Find where the given text appears and provide that cell's center as [X, Y] coordinate. 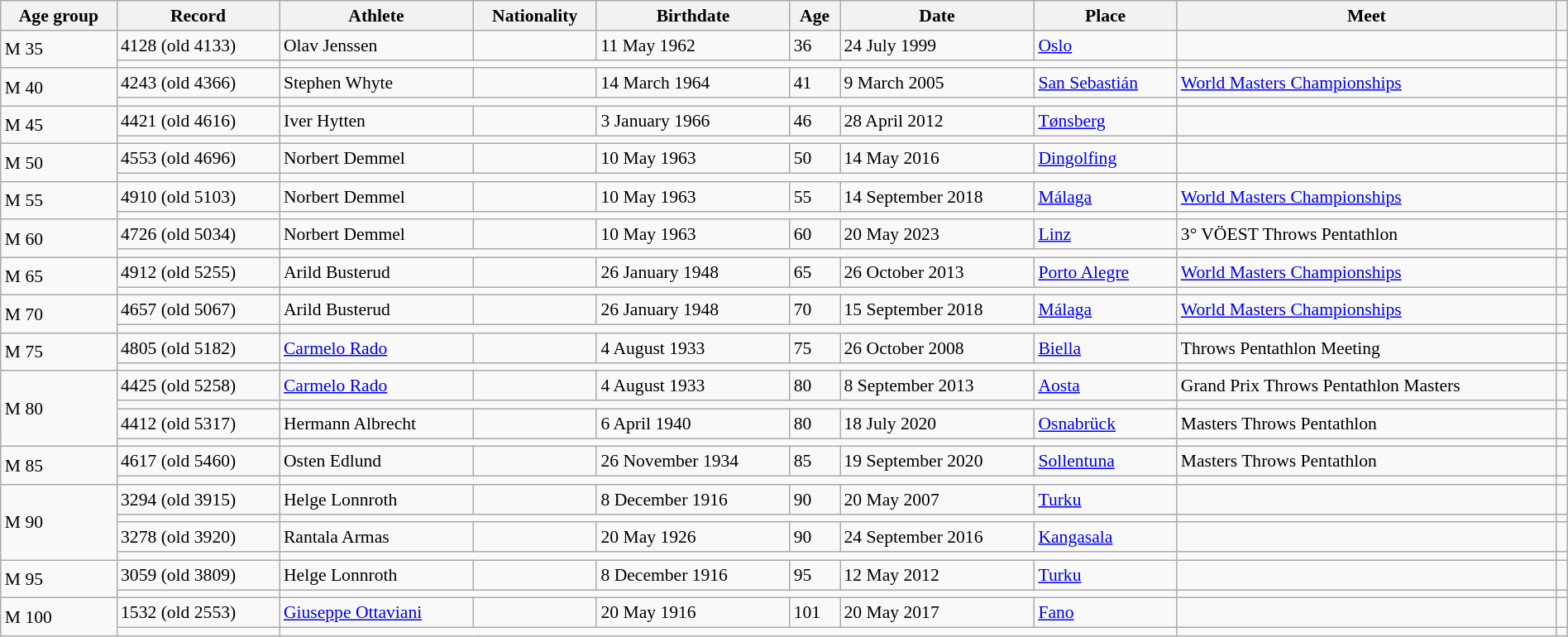
20 May 2017 [938, 613]
24 July 1999 [938, 45]
3 January 1966 [693, 121]
20 May 1916 [693, 613]
M 55 [59, 201]
Grand Prix Throws Pentathlon Masters [1366, 386]
Biella [1105, 348]
19 September 2020 [938, 462]
Olav Jenssen [376, 45]
Giuseppe Ottaviani [376, 613]
M 95 [59, 579]
Osnabrück [1105, 424]
San Sebastián [1105, 84]
85 [815, 462]
Sollentuna [1105, 462]
3059 (old 3809) [198, 575]
Tønsberg [1105, 121]
4657 (old 5067) [198, 310]
95 [815, 575]
Oslo [1105, 45]
Birthdate [693, 16]
4912 (old 5255) [198, 272]
70 [815, 310]
4617 (old 5460) [198, 462]
6 April 1940 [693, 424]
Stephen Whyte [376, 84]
4243 (old 4366) [198, 84]
Place [1105, 16]
4425 (old 5258) [198, 386]
15 September 2018 [938, 310]
11 May 1962 [693, 45]
M 75 [59, 352]
Porto Alegre [1105, 272]
Osten Edlund [376, 462]
26 October 2008 [938, 348]
14 March 1964 [693, 84]
18 July 2020 [938, 424]
M 40 [59, 88]
M 90 [59, 523]
55 [815, 197]
65 [815, 272]
46 [815, 121]
28 April 2012 [938, 121]
M 85 [59, 466]
Kangasala [1105, 538]
4910 (old 5103) [198, 197]
4128 (old 4133) [198, 45]
3278 (old 3920) [198, 538]
12 May 2012 [938, 575]
8 September 2013 [938, 386]
M 80 [59, 409]
14 September 2018 [938, 197]
Nationality [534, 16]
20 May 1926 [693, 538]
4412 (old 5317) [198, 424]
Iver Hytten [376, 121]
Linz [1105, 235]
Fano [1105, 613]
36 [815, 45]
Rantala Armas [376, 538]
50 [815, 159]
60 [815, 235]
M 100 [59, 617]
Throws Pentathlon Meeting [1366, 348]
26 October 2013 [938, 272]
M 50 [59, 163]
Age [815, 16]
20 May 2007 [938, 500]
Dingolfing [1105, 159]
4421 (old 4616) [198, 121]
14 May 2016 [938, 159]
Aosta [1105, 386]
M 45 [59, 125]
M 70 [59, 314]
9 March 2005 [938, 84]
M 35 [59, 50]
24 September 2016 [938, 538]
26 November 1934 [693, 462]
4805 (old 5182) [198, 348]
20 May 2023 [938, 235]
Meet [1366, 16]
M 60 [59, 239]
Athlete [376, 16]
75 [815, 348]
3294 (old 3915) [198, 500]
Date [938, 16]
101 [815, 613]
Record [198, 16]
4726 (old 5034) [198, 235]
4553 (old 4696) [198, 159]
M 65 [59, 276]
1532 (old 2553) [198, 613]
41 [815, 84]
3° VÖEST Throws Pentathlon [1366, 235]
Age group [59, 16]
Hermann Albrecht [376, 424]
